For the text-containing cell, return its midpoint in [x, y] coordinate format. 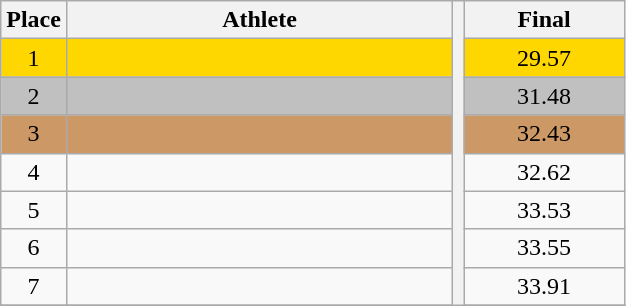
29.57 [544, 58]
6 [34, 248]
33.55 [544, 248]
31.48 [544, 96]
2 [34, 96]
33.91 [544, 286]
32.43 [544, 134]
4 [34, 172]
Place [34, 20]
3 [34, 134]
32.62 [544, 172]
1 [34, 58]
7 [34, 286]
33.53 [544, 210]
Athlete [259, 20]
Final [544, 20]
5 [34, 210]
